Return the (x, y) coordinate for the center point of the cell that contains the specified text.  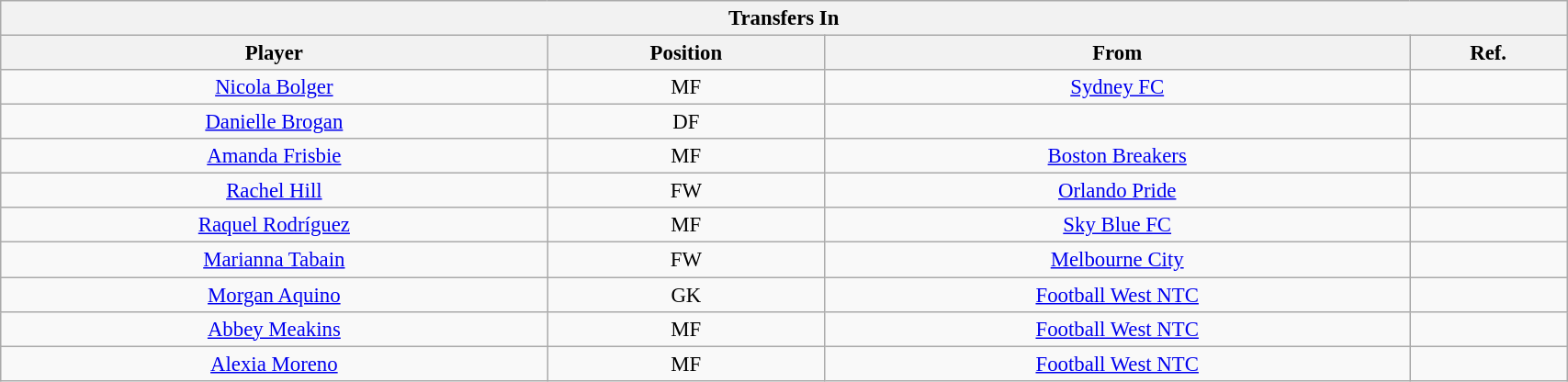
Orlando Pride (1117, 191)
Marianna Tabain (274, 260)
Sky Blue FC (1117, 225)
Rachel Hill (274, 191)
Danielle Brogan (274, 122)
Amanda Frisbie (274, 156)
From (1117, 53)
Raquel Rodríguez (274, 225)
Melbourne City (1117, 260)
Abbey Meakins (274, 329)
Player (274, 53)
Sydney FC (1117, 87)
Morgan Aquino (274, 295)
Boston Breakers (1117, 156)
Transfers In (784, 18)
Position (686, 53)
GK (686, 295)
Nicola Bolger (274, 87)
Ref. (1488, 53)
DF (686, 122)
Alexia Moreno (274, 364)
